Output the (X, Y) coordinate of the center of the cell containing the given text.  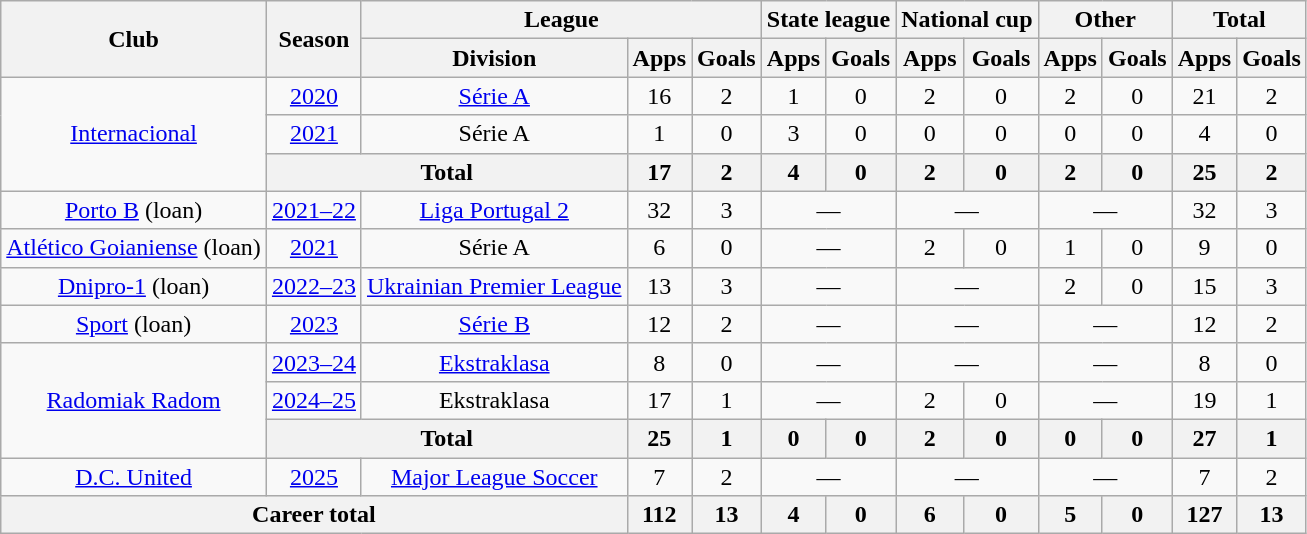
112 (659, 515)
2022–23 (314, 286)
Liga Portugal 2 (494, 210)
Porto B (loan) (134, 210)
2025 (314, 477)
Division (494, 58)
9 (1204, 248)
2024–25 (314, 400)
Sport (loan) (134, 324)
15 (1204, 286)
Dnipro-1 (loan) (134, 286)
Radomiak Radom (134, 400)
27 (1204, 438)
Club (134, 39)
2020 (314, 96)
Ukrainian Premier League (494, 286)
Other (1105, 20)
16 (659, 96)
2023 (314, 324)
League (561, 20)
State league (828, 20)
2021–22 (314, 210)
21 (1204, 96)
Season (314, 39)
National cup (967, 20)
Série B (494, 324)
D.C. United (134, 477)
127 (1204, 515)
19 (1204, 400)
Internacional (134, 134)
Major League Soccer (494, 477)
Atlético Goianiense (loan) (134, 248)
5 (1070, 515)
2023–24 (314, 362)
Career total (314, 515)
